Detect which cell encompasses the target text, then output its (x, y) center coordinate. 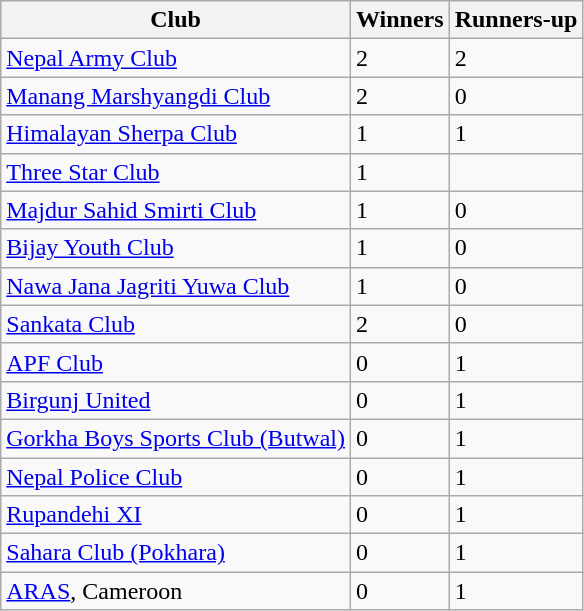
APF Club (176, 362)
Rupandehi XI (176, 515)
Three Star Club (176, 172)
Manang Marshyangdi Club (176, 96)
Majdur Sahid Smirti Club (176, 210)
Sankata Club (176, 324)
Bijay Youth Club (176, 248)
Club (176, 20)
Nawa Jana Jagriti Yuwa Club (176, 286)
Himalayan Sherpa Club (176, 134)
Runners-up (516, 20)
ARAS, Cameroon (176, 591)
Nepal Police Club (176, 477)
Sahara Club (Pokhara) (176, 553)
Birgunj United (176, 400)
Gorkha Boys Sports Club (Butwal) (176, 438)
Winners (400, 20)
Nepal Army Club (176, 58)
